Output the (X, Y) coordinate of the center of the cell containing the given text.  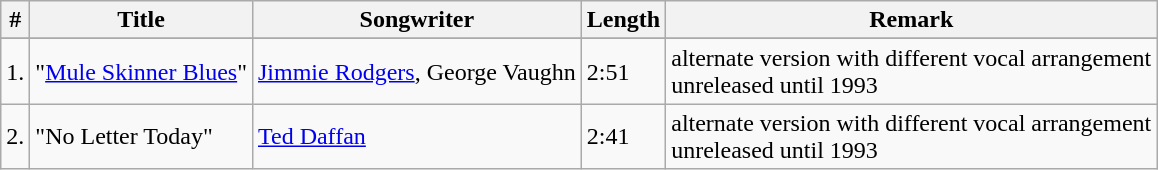
Remark (912, 20)
Title (142, 20)
"No Letter Today" (142, 136)
2. (16, 136)
1. (16, 72)
Songwriter (416, 20)
# (16, 20)
Ted Daffan (416, 136)
Jimmie Rodgers, George Vaughn (416, 72)
2:41 (623, 136)
Length (623, 20)
"Mule Skinner Blues" (142, 72)
2:51 (623, 72)
